Return (X, Y) of the center of cell containing provided text 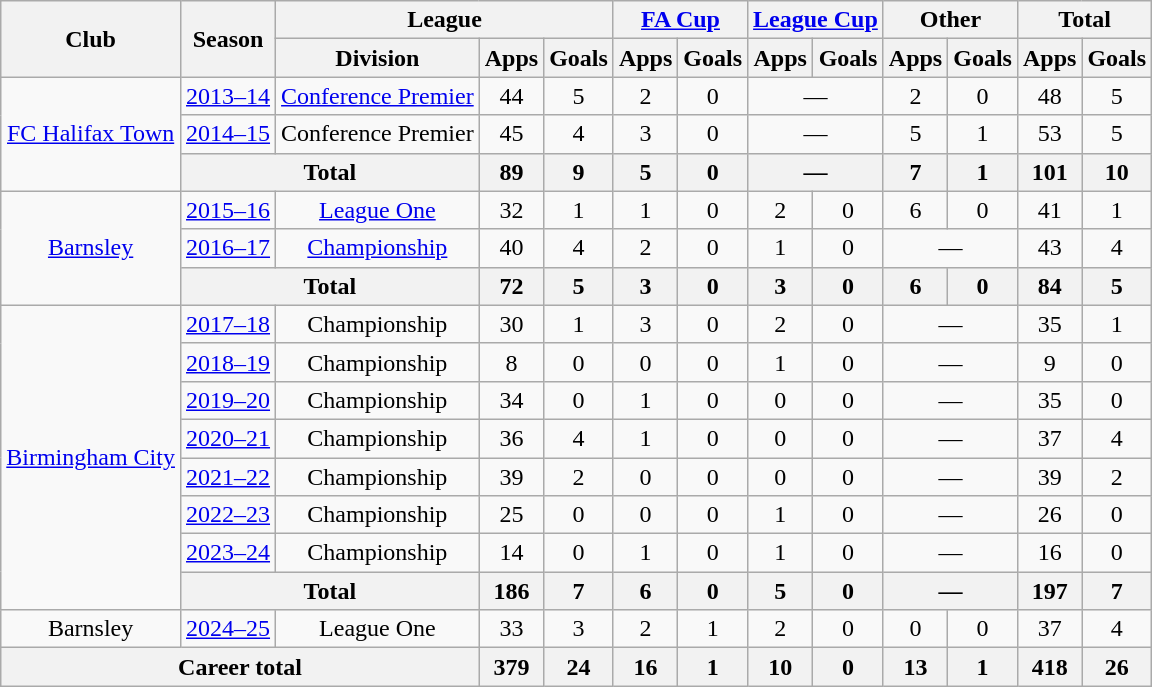
2016–17 (228, 248)
2022–23 (228, 515)
2019–20 (228, 400)
2013–14 (228, 96)
72 (511, 286)
14 (511, 553)
League Cup (816, 20)
33 (511, 629)
197 (1049, 591)
45 (511, 134)
36 (511, 438)
Other (950, 20)
25 (511, 515)
186 (511, 591)
40 (511, 248)
2017–18 (228, 324)
2018–19 (228, 362)
FC Halifax Town (91, 134)
48 (1049, 96)
Career total (240, 667)
89 (511, 172)
30 (511, 324)
53 (1049, 134)
8 (511, 362)
Division (378, 58)
League (445, 20)
84 (1049, 286)
13 (915, 667)
FA Cup (680, 20)
34 (511, 400)
2015–16 (228, 210)
2014–15 (228, 134)
2020–21 (228, 438)
32 (511, 210)
44 (511, 96)
418 (1049, 667)
101 (1049, 172)
Club (91, 39)
Season (228, 39)
2021–22 (228, 477)
379 (511, 667)
2024–25 (228, 629)
2023–24 (228, 553)
43 (1049, 248)
Birmingham City (91, 457)
41 (1049, 210)
24 (579, 667)
